Locate the cell with the specified text and output its [X, Y] center coordinate. 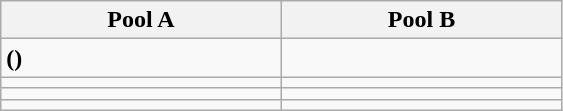
() [141, 58]
Pool A [141, 20]
Pool B [421, 20]
